Scan for the cell matching the given text and deliver its [x, y] coordinate at center. 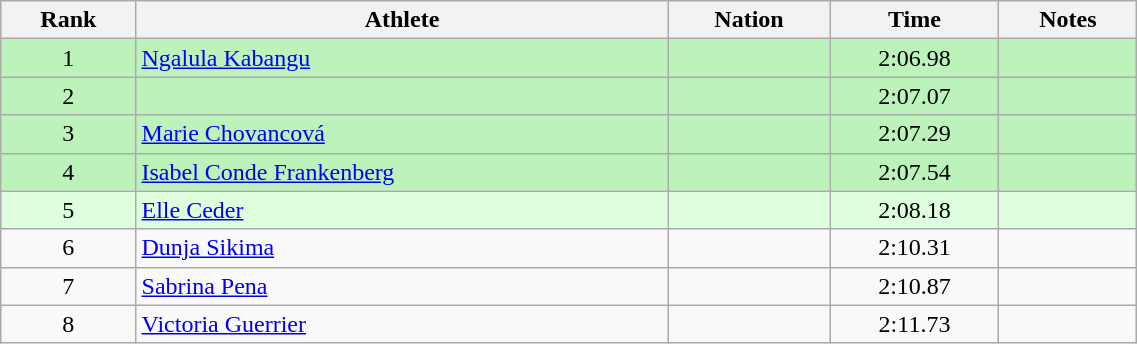
Dunja Sikima [402, 248]
2:07.07 [914, 96]
2:07.54 [914, 172]
7 [68, 286]
8 [68, 324]
Ngalula Kabangu [402, 58]
Rank [68, 20]
2:10.87 [914, 286]
Notes [1068, 20]
Elle Ceder [402, 210]
Time [914, 20]
2:07.29 [914, 134]
3 [68, 134]
Nation [749, 20]
4 [68, 172]
2 [68, 96]
Sabrina Pena [402, 286]
Victoria Guerrier [402, 324]
2:06.98 [914, 58]
5 [68, 210]
Isabel Conde Frankenberg [402, 172]
Marie Chovancová [402, 134]
2:08.18 [914, 210]
1 [68, 58]
2:10.31 [914, 248]
2:11.73 [914, 324]
6 [68, 248]
Athlete [402, 20]
